For the text-containing cell, return its midpoint in [X, Y] coordinate format. 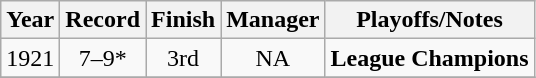
NA [273, 58]
League Champions [430, 58]
3rd [184, 58]
7–9* [103, 58]
Record [103, 20]
Year [30, 20]
Finish [184, 20]
Playoffs/Notes [430, 20]
Manager [273, 20]
1921 [30, 58]
